Extract the (X, Y) coordinate from the center of the cell holding the provided text.  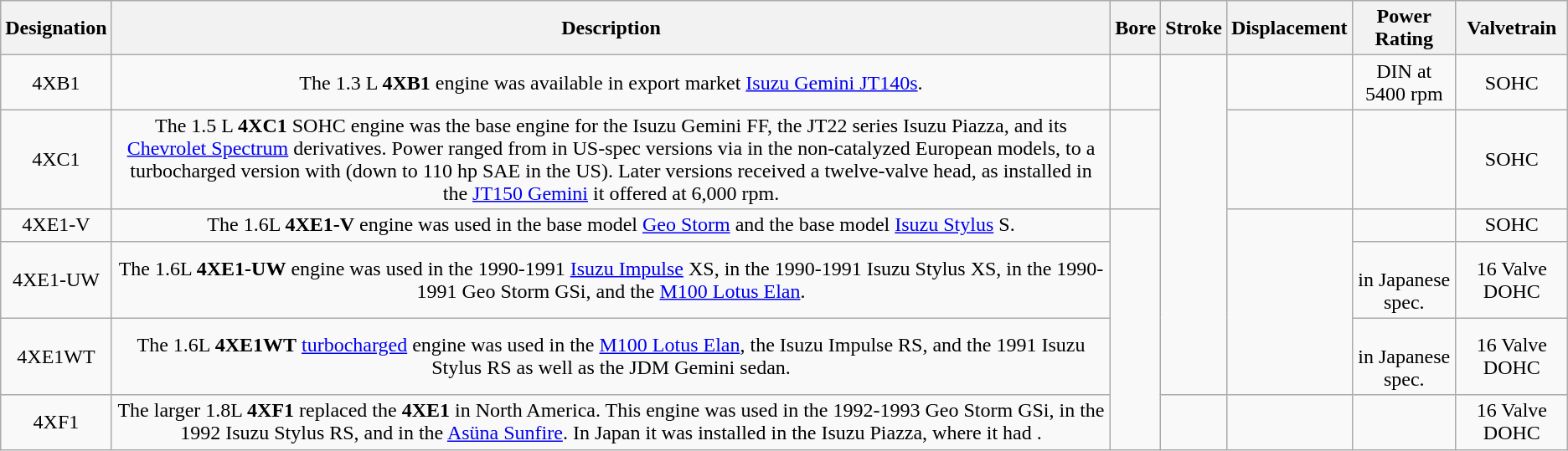
4XE1-UW (56, 279)
Power Rating (1404, 28)
Displacement (1289, 28)
DIN at 5400 rpm (1404, 82)
4XE1-V (56, 225)
4XE1WT (56, 356)
4XF1 (56, 422)
Stroke (1194, 28)
4XB1 (56, 82)
Valvetrain (1511, 28)
The 1.3 L 4XB1 engine was available in export market Isuzu Gemini JT140s. (611, 82)
The 1.6L 4XE1-V engine was used in the base model Geo Storm and the base model Isuzu Stylus S. (611, 225)
Designation (56, 28)
4XC1 (56, 159)
Description (611, 28)
Bore (1136, 28)
